Identify which cell holds the provided text, then report its [X, Y] central coordinate. 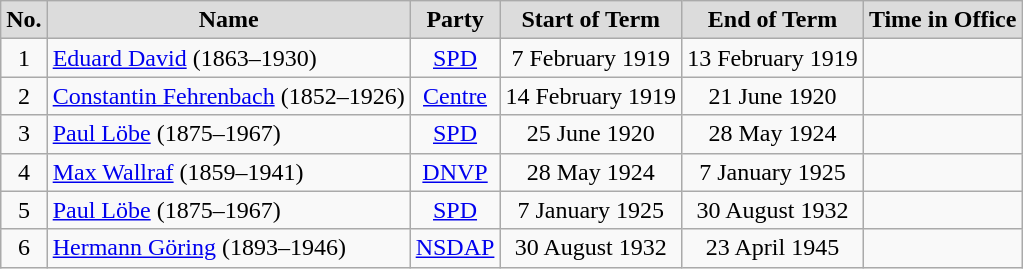
NSDAP [455, 248]
Hermann Göring (1893–1946) [228, 248]
Party [455, 20]
Start of Term [591, 20]
7 February 1919 [591, 58]
25 June 1920 [591, 134]
No. [24, 20]
Centre [455, 96]
14 February 1919 [591, 96]
3 [24, 134]
Eduard David (1863–1930) [228, 58]
Max Wallraf (1859–1941) [228, 172]
21 June 1920 [773, 96]
DNVP [455, 172]
Name [228, 20]
Constantin Fehrenbach (1852–1926) [228, 96]
Time in Office [942, 20]
1 [24, 58]
End of Term [773, 20]
23 April 1945 [773, 248]
2 [24, 96]
5 [24, 210]
4 [24, 172]
6 [24, 248]
13 February 1919 [773, 58]
